Determine the [X, Y] coordinate at the center of the cell enclosing the given text.  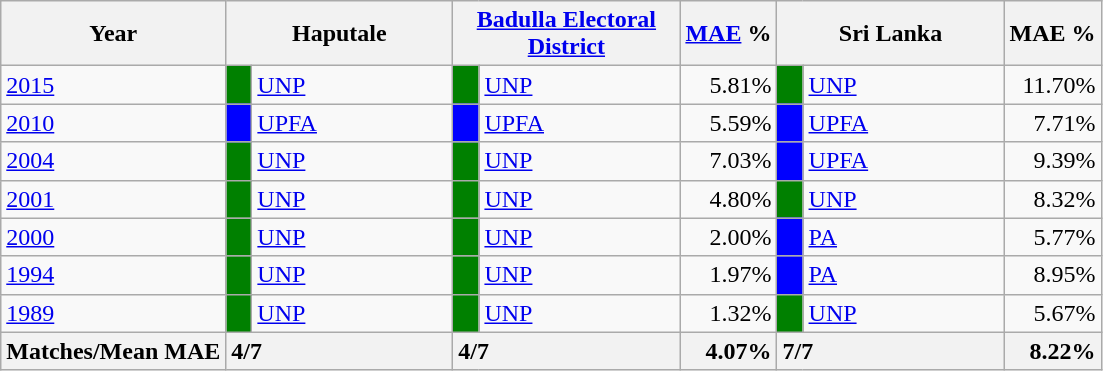
5.67% [1052, 313]
11.70% [1052, 85]
Sri Lanka [890, 34]
Badulla Electoral District [566, 34]
1989 [114, 313]
2004 [114, 161]
5.81% [728, 85]
8.22% [1052, 351]
5.77% [1052, 237]
1.32% [728, 313]
2010 [114, 123]
Haputale [340, 34]
7.71% [1052, 123]
1994 [114, 275]
2001 [114, 199]
7.03% [728, 161]
2000 [114, 237]
1.97% [728, 275]
5.59% [728, 123]
8.32% [1052, 199]
Year [114, 34]
2.00% [728, 237]
Matches/Mean MAE [114, 351]
9.39% [1052, 161]
7/7 [890, 351]
2015 [114, 85]
8.95% [1052, 275]
4.07% [728, 351]
4.80% [728, 199]
